Identify which cell holds the provided text, then report its (X, Y) central coordinate. 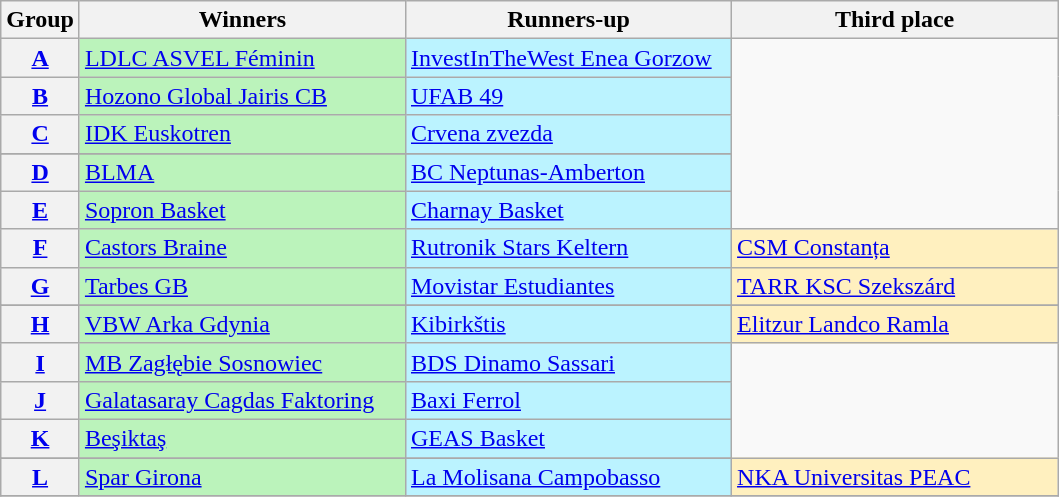
Third place (895, 20)
Crvena zvezda (568, 134)
Castors Braine (242, 248)
B (40, 96)
Galatasaray Cagdas Faktoring (242, 400)
C (40, 134)
CSM Constanța (895, 248)
La Molisana Campobasso (568, 477)
GEAS Basket (568, 438)
J (40, 400)
Tarbes GB (242, 286)
IDK Euskotren (242, 134)
BDS Dinamo Sassari (568, 362)
A (40, 58)
Group (40, 20)
Rutronik Stars Keltern (568, 248)
Runners-up (568, 20)
Winners (242, 20)
NKA Universitas PEAC (895, 477)
BLMA (242, 172)
UFAB 49 (568, 96)
Kibirkštis (568, 324)
Sopron Basket (242, 210)
F (40, 248)
L (40, 477)
Hozono Global Jairis CB (242, 96)
Beşiktaş (242, 438)
Charnay Basket (568, 210)
K (40, 438)
H (40, 324)
Baxi Ferrol (568, 400)
BC Neptunas-Amberton (568, 172)
Spar Girona (242, 477)
E (40, 210)
Movistar Estudiantes (568, 286)
Elitzur Landco Ramla (895, 324)
VBW Arka Gdynia (242, 324)
InvestInTheWest Enea Gorzow (568, 58)
D (40, 172)
TARR KSC Szekszárd (895, 286)
LDLC ASVEL Féminin (242, 58)
MB Zagłębie Sosnowiec (242, 362)
I (40, 362)
G (40, 286)
